Determine the [X, Y] coordinate at the center of the cell enclosing the given text.  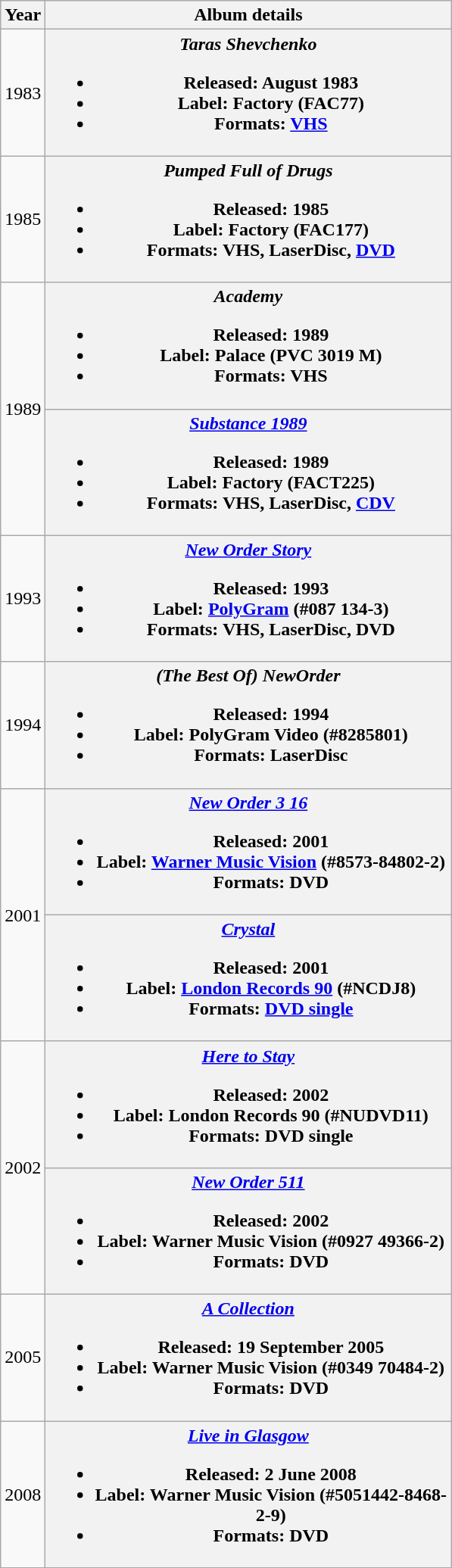
1994 [23, 725]
Pumped Full of DrugsReleased: 1985Label: Factory (FAC177)Formats: VHS, LaserDisc, DVD [248, 220]
AcademyReleased: 1989Label: Palace (PVC 3019 M)Formats: VHS [248, 345]
2005 [23, 1357]
Here to StayReleased: 2002Label: London Records 90 (#NUDVD11)Formats: DVD single [248, 1104]
Taras ShevchenkoReleased: August 1983Label: Factory (FAC77)Formats: VHS [248, 92]
1985 [23, 220]
A CollectionReleased: 19 September 2005Label: Warner Music Vision (#0349 70484-2)Formats: DVD [248, 1357]
New Order 511Released: 2002Label: Warner Music Vision (#0927 49366-2)Formats: DVD [248, 1231]
CrystalReleased: 2001Label: London Records 90 (#NCDJ8)Formats: DVD single [248, 978]
New Order StoryReleased: 1993Label: PolyGram (#087 134-3)Formats: VHS, LaserDisc, DVD [248, 598]
(The Best Of) NewOrderReleased: 1994Label: PolyGram Video (#8285801)Formats: LaserDisc [248, 725]
2008 [23, 1494]
1989 [23, 409]
Year [23, 15]
New Order 3 16Released: 2001Label: Warner Music Vision (#8573-84802-2)Formats: DVD [248, 851]
1983 [23, 92]
Substance 1989Released: 1989Label: Factory (FACT225)Formats: VHS, LaserDisc, CDV [248, 472]
1993 [23, 598]
Album details [248, 15]
2001 [23, 915]
2002 [23, 1167]
Live in GlasgowReleased: 2 June 2008Label: Warner Music Vision (#5051442-8468-2-9)Formats: DVD [248, 1494]
